Return [x, y] of the center of cell containing provided text 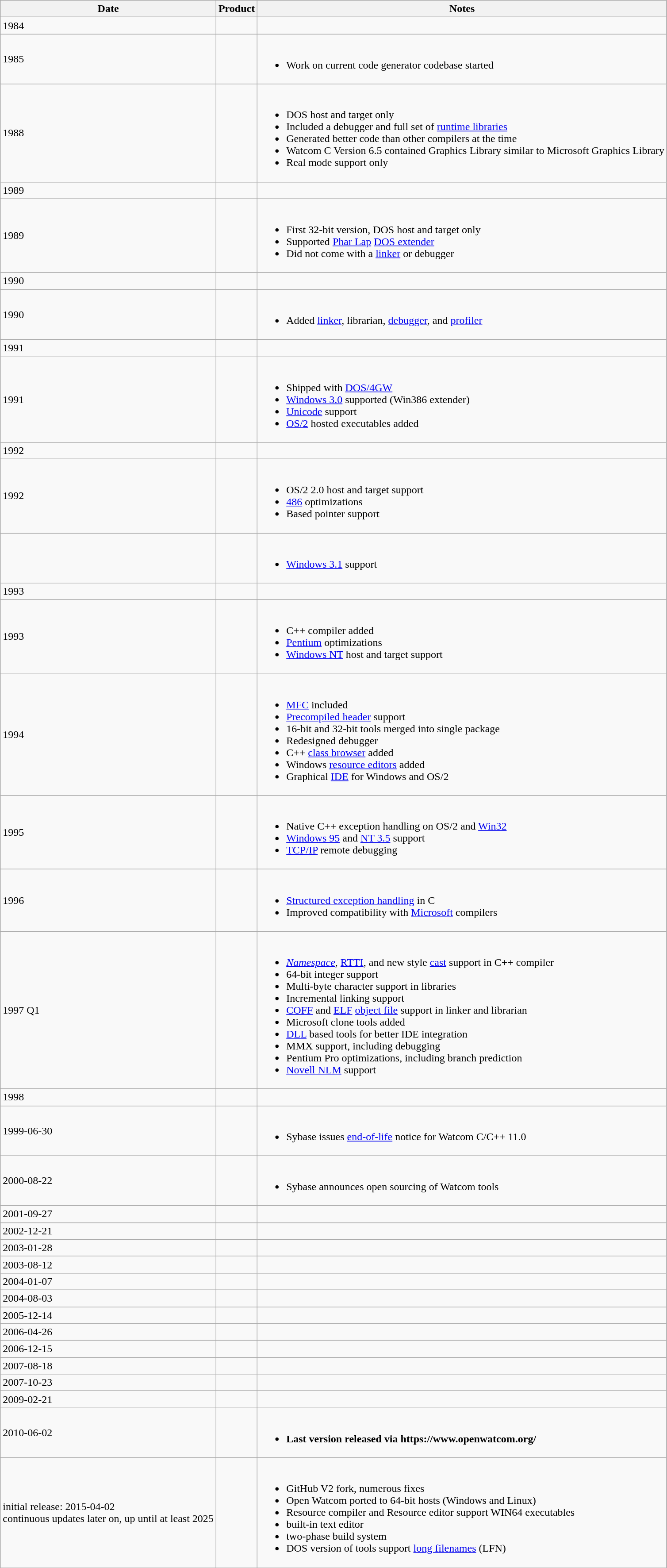
OS/2 2.0 host and target support486 optimizationsBased pointer support [462, 496]
Sybase announces open sourcing of Watcom tools [462, 1180]
2004-08-03 [108, 1298]
1996 [108, 900]
2000-08-22 [108, 1180]
Sybase issues end-of-life notice for Watcom C/C++ 11.0 [462, 1131]
First 32-bit version, DOS host and target onlySupported Phar Lap DOS extenderDid not come with a linker or debugger [462, 235]
Date [108, 9]
2001-09-27 [108, 1214]
2006-12-15 [108, 1349]
initial release: 2015-04-02continuous updates later on, up until at least 2025 [108, 1513]
2002-12-21 [108, 1231]
Structured exception handling in CImproved compatibility with Microsoft compilers [462, 900]
2010-06-02 [108, 1433]
Last version released via https://www.openwatcom.org/ [462, 1433]
Added linker, librarian, debugger, and profiler [462, 314]
1994 [108, 734]
Product [236, 9]
C++ compiler addedPentium optimizationsWindows NT host and target support [462, 637]
Notes [462, 9]
2005-12-14 [108, 1315]
2003-08-12 [108, 1264]
1995 [108, 833]
2004-01-07 [108, 1281]
1988 [108, 133]
2007-08-18 [108, 1366]
Work on current code generator codebase started [462, 59]
Native C++ exception handling on OS/2 and Win32Windows 95 and NT 3.5 supportTCP/IP remote debugging [462, 833]
1997 Q1 [108, 1010]
Shipped with DOS/4GWWindows 3.0 supported (Win386 extender)Unicode supportOS/2 hosted executables added [462, 399]
2006-04-26 [108, 1332]
Windows 3.1 support [462, 557]
1984 [108, 26]
2007-10-23 [108, 1383]
1999-06-30 [108, 1131]
1985 [108, 59]
2009-02-21 [108, 1399]
1998 [108, 1097]
2003-01-28 [108, 1248]
